Locate the cell with the specified text and output its (X, Y) center coordinate. 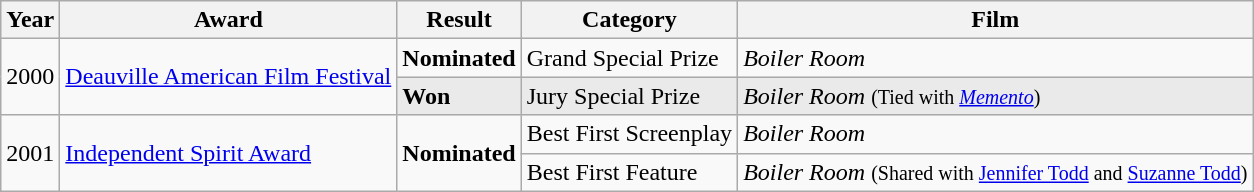
Won (459, 96)
2000 (30, 77)
Independent Spirit Award (228, 153)
Year (30, 20)
Result (459, 20)
Best First Screenplay (629, 134)
Category (629, 20)
Grand Special Prize (629, 58)
2001 (30, 153)
Boiler Room (Shared with Jennifer Todd and Suzanne Todd) (996, 172)
Jury Special Prize (629, 96)
Deauville American Film Festival (228, 77)
Award (228, 20)
Film (996, 20)
Best First Feature (629, 172)
Boiler Room (Tied with Memento) (996, 96)
